Locate the cell with the specified text and output its (x, y) center coordinate. 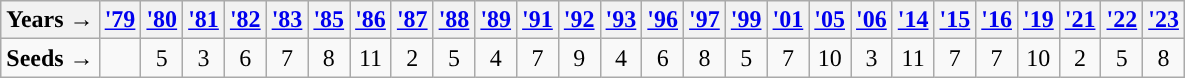
'16 (997, 20)
'86 (371, 20)
'15 (955, 20)
'88 (454, 20)
Seeds → (50, 58)
9 (579, 58)
'96 (663, 20)
'89 (496, 20)
'83 (287, 20)
'19 (1038, 20)
'80 (162, 20)
'22 (1122, 20)
'85 (329, 20)
'81 (204, 20)
'06 (872, 20)
'05 (830, 20)
'23 (1164, 20)
'91 (538, 20)
'93 (621, 20)
'14 (913, 20)
'21 (1080, 20)
'99 (746, 20)
'87 (412, 20)
'97 (705, 20)
'82 (245, 20)
'92 (579, 20)
Years → (50, 20)
'79 (120, 20)
'01 (788, 20)
